For the text-containing cell, return its midpoint in (X, Y) coordinate format. 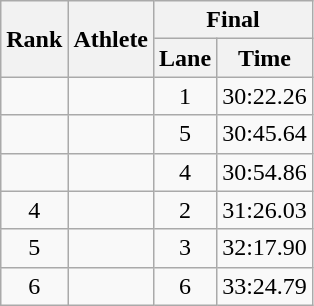
30:45.64 (265, 134)
31:26.03 (265, 210)
Final (234, 20)
Rank (34, 39)
30:22.26 (265, 96)
Athlete (111, 39)
33:24.79 (265, 286)
3 (186, 248)
1 (186, 96)
Lane (186, 58)
30:54.86 (265, 172)
32:17.90 (265, 248)
Time (265, 58)
2 (186, 210)
